Capture the cell that displays the provided text and extract its [x, y] central coordinate. 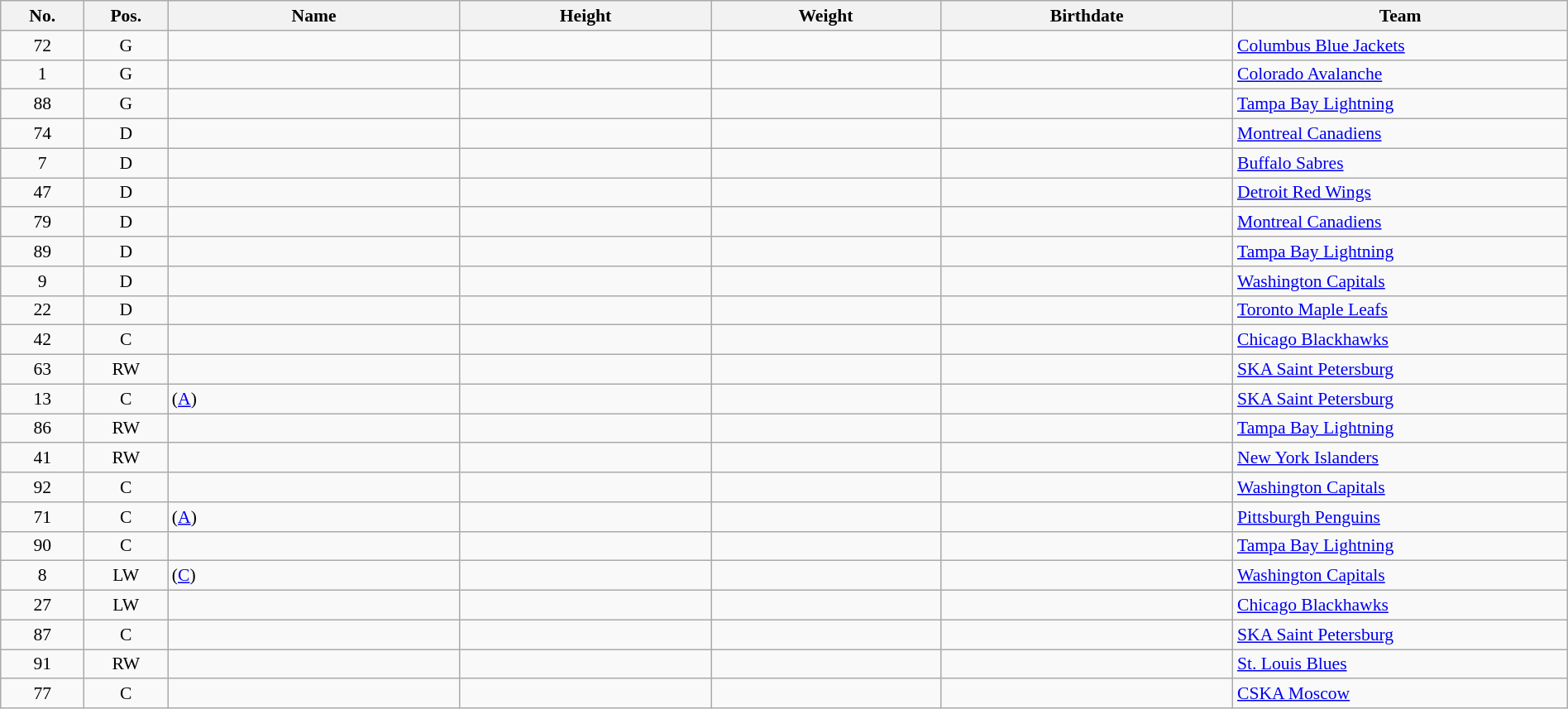
Buffalo Sabres [1400, 163]
Toronto Maple Leafs [1400, 310]
41 [43, 458]
79 [43, 223]
91 [43, 664]
Colorado Avalanche [1400, 74]
St. Louis Blues [1400, 664]
Weight [826, 16]
86 [43, 429]
Pittsburgh Penguins [1400, 517]
13 [43, 399]
77 [43, 694]
92 [43, 487]
22 [43, 310]
63 [43, 370]
72 [43, 46]
8 [43, 576]
90 [43, 546]
Pos. [126, 16]
Detroit Red Wings [1400, 193]
47 [43, 193]
42 [43, 340]
CSKA Moscow [1400, 694]
7 [43, 163]
9 [43, 281]
No. [43, 16]
Team [1400, 16]
New York Islanders [1400, 458]
Height [586, 16]
71 [43, 517]
89 [43, 252]
87 [43, 635]
(C) [314, 576]
Name [314, 16]
27 [43, 606]
Birthdate [1087, 16]
Columbus Blue Jackets [1400, 46]
74 [43, 134]
88 [43, 104]
1 [43, 74]
